Return the (x, y) coordinate for the center point of the cell that contains the specified text.  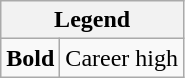
Legend (92, 20)
Career high (122, 58)
Bold (30, 58)
